Output the [X, Y] coordinate of the center of the cell containing the given text.  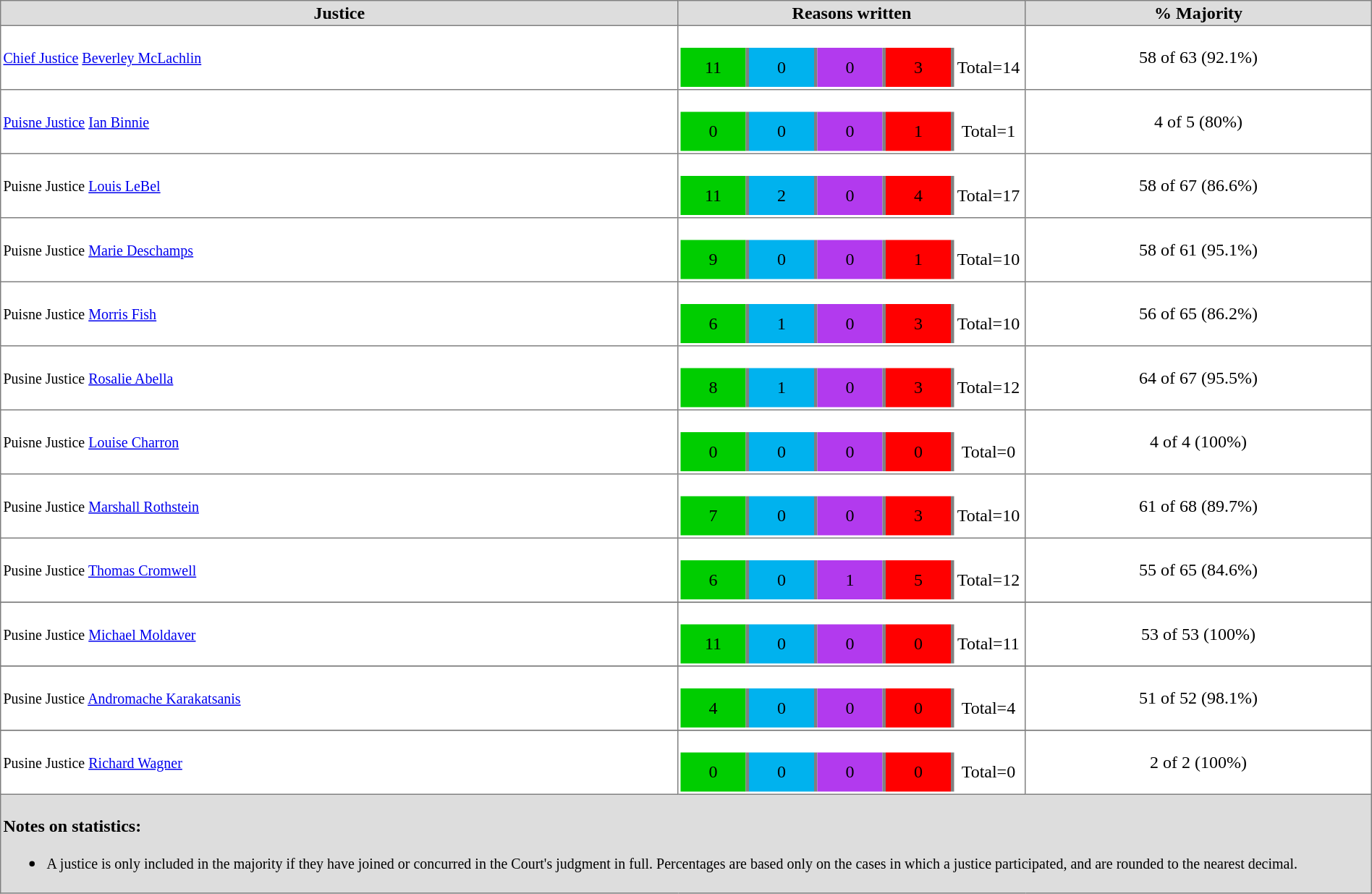
11 0 0 3 Total=14 [852, 57]
Pusine Justice Thomas Cromwell [339, 570]
6 0 1 5 Total=12 [852, 570]
Puisne Justice Louise Charron [339, 442]
58 of 67 (86.6%) [1198, 185]
% Majority [1198, 13]
Total=14 [988, 67]
5 [918, 580]
4 of 4 (100%) [1198, 442]
61 of 68 (89.7%) [1198, 506]
Total=17 [988, 195]
Pusine Justice Richard Wagner [339, 762]
51 of 52 (98.1%) [1198, 698]
55 of 65 (84.6%) [1198, 570]
11 0 0 0 Total=11 [852, 634]
7 [713, 516]
58 of 63 (92.1%) [1198, 57]
4 of 5 (80%) [1198, 122]
0 0 0 1 Total=1 [852, 122]
Chief Justice Beverley McLachlin [339, 57]
58 of 61 (95.1%) [1198, 250]
Total=1 [988, 131]
Reasons written [852, 13]
6 1 0 3 Total=10 [852, 313]
9 [713, 260]
64 of 67 (95.5%) [1198, 378]
2 [782, 195]
4 0 0 0 Total=4 [852, 698]
56 of 65 (86.2%) [1198, 313]
7 0 0 3 Total=10 [852, 506]
2 of 2 (100%) [1198, 762]
8 [713, 387]
Pusine Justice Rosalie Abella [339, 378]
9 0 0 1 Total=10 [852, 250]
Total=11 [988, 644]
Pusine Justice Marshall Rothstein [339, 506]
Total=4 [988, 708]
Puisne Justice Louis LeBel [339, 185]
Pusine Justice Michael Moldaver [339, 634]
Puisne Justice Ian Binnie [339, 122]
Puisne Justice Marie Deschamps [339, 250]
53 of 53 (100%) [1198, 634]
Justice [339, 13]
Puisne Justice Morris Fish [339, 313]
11 2 0 4 Total=17 [852, 185]
Pusine Justice Andromache Karakatsanis [339, 698]
8 1 0 3 Total=12 [852, 378]
